Locate the cell with the specified text and output its [X, Y] center coordinate. 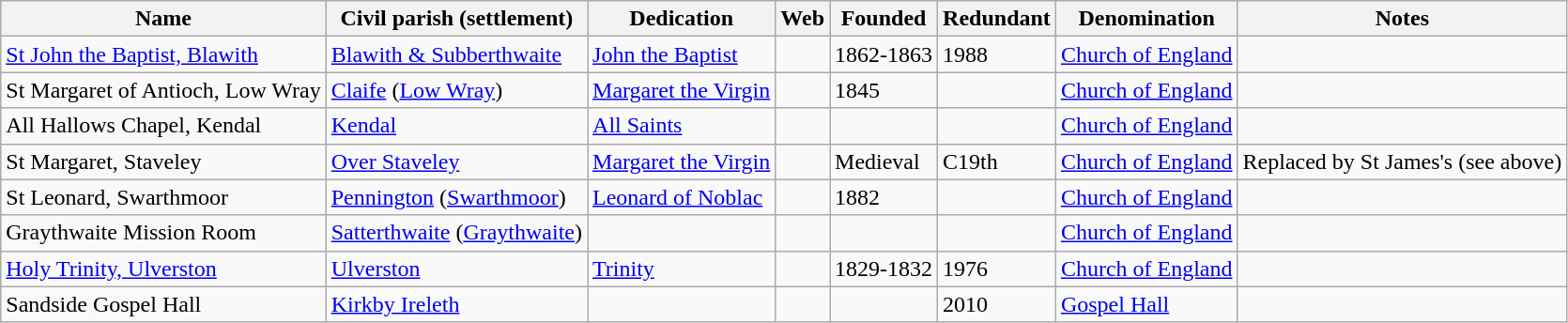
Ulverston [456, 269]
Trinity [682, 269]
Sandside Gospel Hall [163, 304]
Denomination [1146, 19]
Replaced by St James's (see above) [1403, 161]
1845 [884, 90]
Kendal [456, 126]
St Margaret of Antioch, Low Wray [163, 90]
St John the Baptist, Blawith [163, 54]
1988 [997, 54]
Satterthwaite (Graythwaite) [456, 233]
Notes [1403, 19]
1829-1832 [884, 269]
Dedication [682, 19]
Graythwaite Mission Room [163, 233]
Pennington (Swarthmoor) [456, 197]
Redundant [997, 19]
Claife (Low Wray) [456, 90]
St Leonard, Swarthmoor [163, 197]
All Saints [682, 126]
Founded [884, 19]
Leonard of Noblac [682, 197]
2010 [997, 304]
Name [163, 19]
John the Baptist [682, 54]
Gospel Hall [1146, 304]
1976 [997, 269]
1862-1863 [884, 54]
Kirkby Ireleth [456, 304]
Web [803, 19]
St Margaret, Staveley [163, 161]
Holy Trinity, Ulverston [163, 269]
Medieval [884, 161]
Over Staveley [456, 161]
Civil parish (settlement) [456, 19]
All Hallows Chapel, Kendal [163, 126]
1882 [884, 197]
Blawith & Subberthwaite [456, 54]
C19th [997, 161]
